Pinpoint the cell where the given text exists, returning its (x, y) midpoint coordinate. 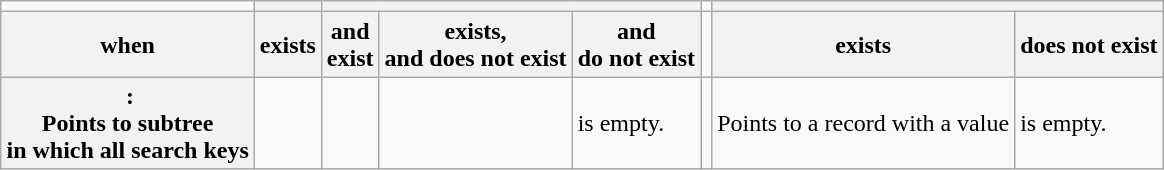
exists,and does not exist (476, 44)
and do not exist (636, 44)
does not exist (1089, 44)
Points to a record with a value (864, 123)
and exist (350, 44)
:Points to subtreein which all search keys (128, 123)
when (128, 44)
